From the cell containing the given text, extract its center point as [x, y] coordinate. 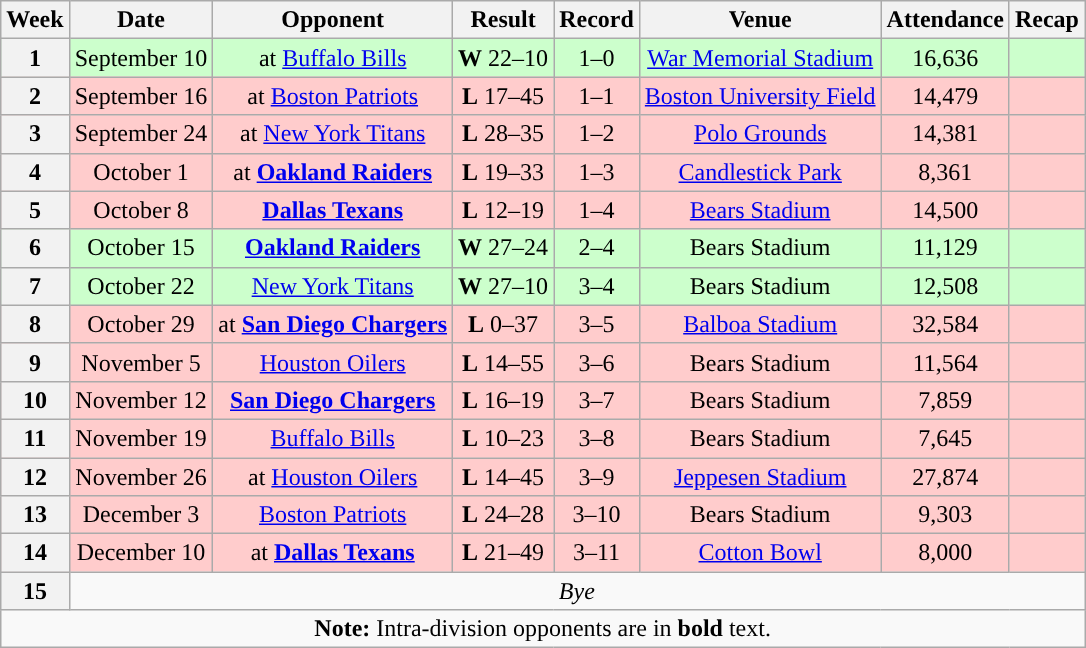
15 [35, 591]
Candlestick Park [760, 172]
November 26 [141, 477]
W 27–10 [504, 286]
October 1 [141, 172]
L 24–28 [504, 515]
13 [35, 515]
11,564 [945, 362]
Recap [1046, 20]
11 [35, 438]
L 10–23 [504, 438]
1–2 [597, 134]
3–7 [597, 400]
14,500 [945, 210]
New York Titans [333, 286]
Balboa Stadium [760, 324]
October 8 [141, 210]
14,381 [945, 134]
14,479 [945, 96]
3–8 [597, 438]
San Diego Chargers [333, 400]
4 [35, 172]
8,361 [945, 172]
3–11 [597, 553]
at Buffalo Bills [333, 58]
at Boston Patriots [333, 96]
Note: Intra-division opponents are in bold text. [543, 629]
10 [35, 400]
December 10 [141, 553]
3–4 [597, 286]
November 5 [141, 362]
at Dallas Texans [333, 553]
2–4 [597, 248]
September 16 [141, 96]
2 [35, 96]
3–6 [597, 362]
Dallas Texans [333, 210]
Polo Grounds [760, 134]
September 24 [141, 134]
Result [504, 20]
October 29 [141, 324]
8,000 [945, 553]
W 22–10 [504, 58]
9 [35, 362]
at Houston Oilers [333, 477]
Week [35, 20]
Buffalo Bills [333, 438]
December 3 [141, 515]
War Memorial Stadium [760, 58]
L 14–55 [504, 362]
7 [35, 286]
Record [597, 20]
Boston Patriots [333, 515]
12 [35, 477]
9,303 [945, 515]
14 [35, 553]
September 10 [141, 58]
October 15 [141, 248]
7,645 [945, 438]
1–4 [597, 210]
Venue [760, 20]
November 19 [141, 438]
Cotton Bowl [760, 553]
1 [35, 58]
at New York Titans [333, 134]
Opponent [333, 20]
5 [35, 210]
1–1 [597, 96]
27,874 [945, 477]
Boston University Field [760, 96]
7,859 [945, 400]
1–3 [597, 172]
3 [35, 134]
L 21–49 [504, 553]
L 16–19 [504, 400]
1–0 [597, 58]
Jeppesen Stadium [760, 477]
Houston Oilers [333, 362]
11,129 [945, 248]
32,584 [945, 324]
12,508 [945, 286]
Date [141, 20]
L 12–19 [504, 210]
L 0–37 [504, 324]
Bye [576, 591]
L 19–33 [504, 172]
3–10 [597, 515]
at San Diego Chargers [333, 324]
L 14–45 [504, 477]
October 22 [141, 286]
8 [35, 324]
November 12 [141, 400]
Oakland Raiders [333, 248]
at Oakland Raiders [333, 172]
Attendance [945, 20]
L 28–35 [504, 134]
3–9 [597, 477]
16,636 [945, 58]
3–5 [597, 324]
L 17–45 [504, 96]
6 [35, 248]
W 27–24 [504, 248]
